Scan for the cell matching the given text and deliver its [X, Y] coordinate at center. 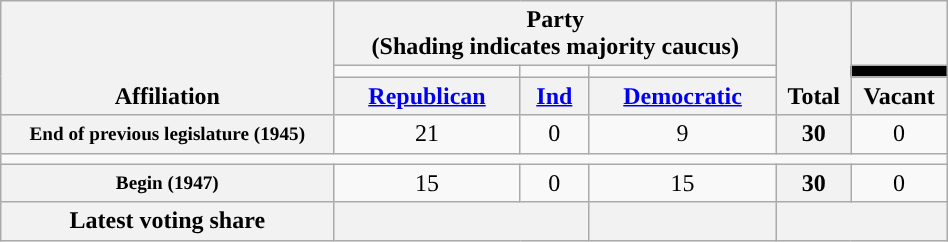
Latest voting share [168, 221]
21 [427, 134]
Begin (1947) [168, 183]
Democratic [683, 96]
Affiliation [168, 58]
End of previous legislature (1945) [168, 134]
Vacant [899, 96]
Republican [427, 96]
Party (Shading indicates majority caucus) [556, 34]
Ind [554, 96]
9 [683, 134]
Total [814, 58]
